Output the [X, Y] coordinate of the center of the cell containing the given text.  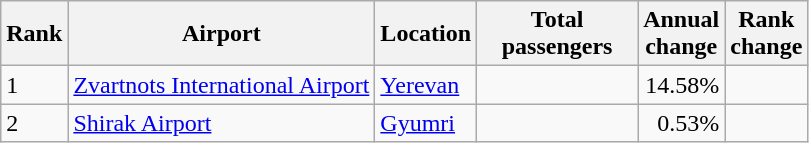
Rank [34, 34]
Annualchange [682, 34]
14.58% [682, 85]
Airport [222, 34]
Rankchange [766, 34]
Totalpassengers [558, 34]
Yerevan [426, 85]
Zvartnots International Airport [222, 85]
Gyumri [426, 123]
Location [426, 34]
Shirak Airport [222, 123]
2 [34, 123]
0.53% [682, 123]
1 [34, 85]
